Detect which cell encompasses the target text, then output its (X, Y) center coordinate. 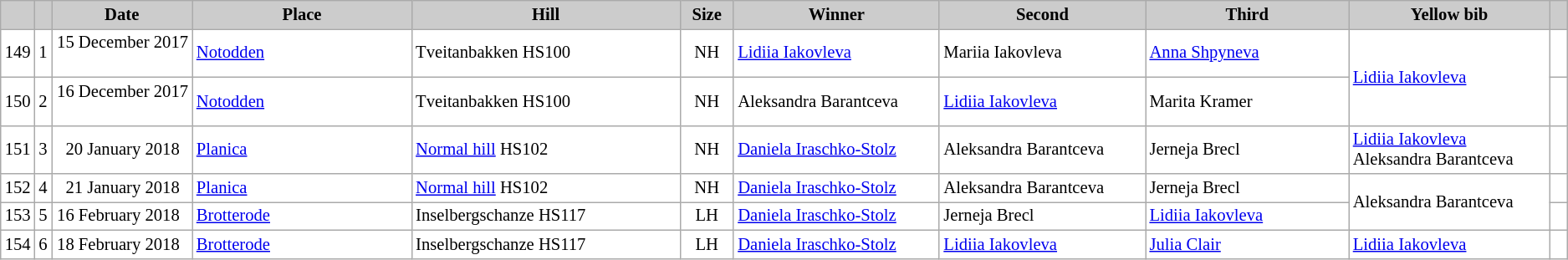
2 (43, 101)
20 January 2018 (122, 150)
Size (707, 14)
Hill (545, 14)
21 January 2018 (122, 188)
151 (18, 150)
152 (18, 188)
3 (43, 150)
4 (43, 188)
Anna Shpyneva (1248, 53)
Place (302, 14)
Date (122, 14)
16 February 2018 (122, 216)
15 December 2017 (122, 53)
Yellow bib (1449, 14)
Winner (836, 14)
149 (18, 53)
18 February 2018 (122, 244)
6 (43, 244)
Third (1248, 14)
Mariia Iakovleva (1042, 53)
Julia Clair (1248, 244)
1 (43, 53)
150 (18, 101)
5 (43, 216)
Lidiia Iakovleva Aleksandra Barantceva (1449, 150)
16 December 2017 (122, 101)
154 (18, 244)
Marita Kramer (1248, 101)
Second (1042, 14)
153 (18, 216)
